Determine the (X, Y) coordinate at the center of the cell enclosing the given text.  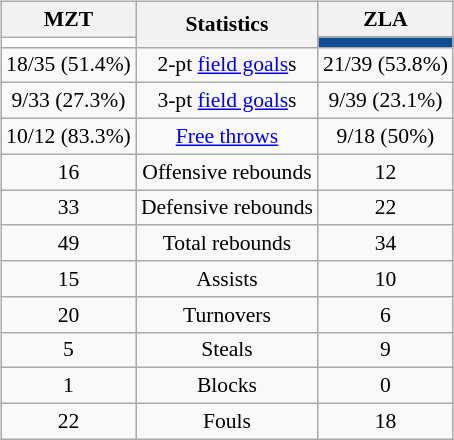
12 (386, 172)
33 (68, 208)
Assists (227, 279)
16 (68, 172)
1 (68, 386)
6 (386, 314)
0 (386, 386)
Statistics (227, 24)
49 (68, 243)
5 (68, 350)
9 (386, 350)
Free throws (227, 136)
10/12 (83.3%) (68, 136)
2-pt field goalss (227, 65)
Turnovers (227, 314)
15 (68, 279)
Fouls (227, 421)
9/39 (23.1%) (386, 101)
10 (386, 279)
18/35 (51.4%) (68, 65)
Steals (227, 350)
Blocks (227, 386)
3-pt field goalss (227, 101)
Defensive rebounds (227, 208)
Offensive rebounds (227, 172)
21/39 (53.8%) (386, 65)
ZLA (386, 19)
9/18 (50%) (386, 136)
Total rebounds (227, 243)
9/33 (27.3%) (68, 101)
MZT (68, 19)
34 (386, 243)
20 (68, 314)
18 (386, 421)
